Search for the cell housing the specified text and yield its [X, Y] center coordinate. 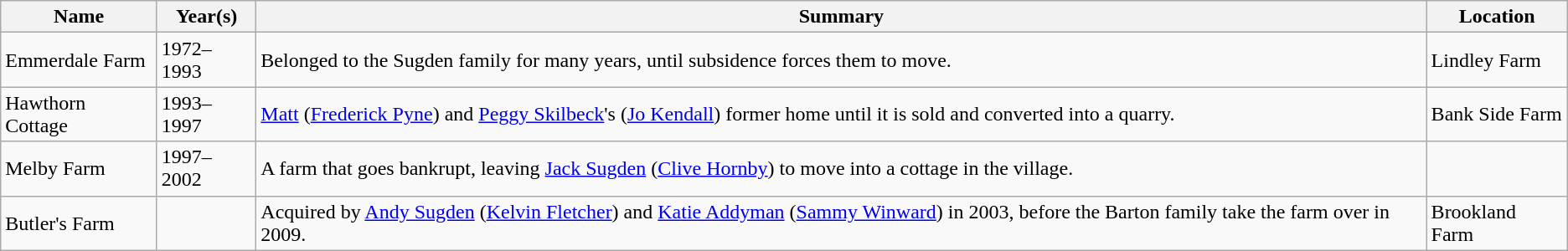
Matt (Frederick Pyne) and Peggy Skilbeck's (Jo Kendall) former home until it is sold and converted into a quarry. [841, 114]
Acquired by Andy Sugden (Kelvin Fletcher) and Katie Addyman (Sammy Winward) in 2003, before the Barton family take the farm over in 2009. [841, 223]
1972–1993 [206, 60]
Year(s) [206, 17]
Brookland Farm [1497, 223]
Butler's Farm [79, 223]
Location [1497, 17]
Melby Farm [79, 169]
Belonged to the Sugden family for many years, until subsidence forces them to move. [841, 60]
Emmerdale Farm [79, 60]
1993–1997 [206, 114]
Bank Side Farm [1497, 114]
Lindley Farm [1497, 60]
Name [79, 17]
Summary [841, 17]
A farm that goes bankrupt, leaving Jack Sugden (Clive Hornby) to move into a cottage in the village. [841, 169]
1997–2002 [206, 169]
Hawthorn Cottage [79, 114]
